Return [X, Y] of the center of cell containing provided text 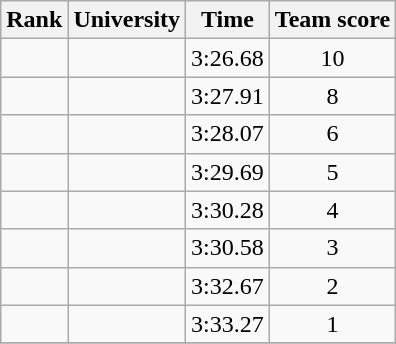
10 [332, 58]
3:26.68 [228, 58]
3:30.58 [228, 248]
3:32.67 [228, 286]
Team score [332, 20]
3 [332, 248]
3:28.07 [228, 134]
4 [332, 210]
2 [332, 286]
Time [228, 20]
6 [332, 134]
3:27.91 [228, 96]
3:30.28 [228, 210]
3:33.27 [228, 324]
8 [332, 96]
University [127, 20]
5 [332, 172]
Rank [34, 20]
3:29.69 [228, 172]
1 [332, 324]
